From the cell containing the given text, extract its center point as (X, Y) coordinate. 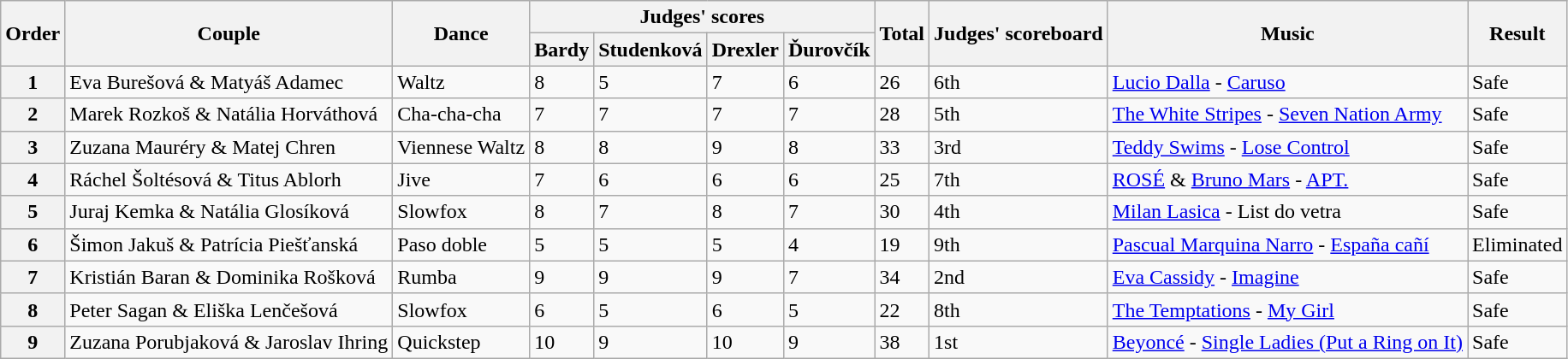
The Temptations - My Girl (1287, 309)
Result (1518, 33)
Marek Rozkoš & Natália Horváthová (229, 115)
Eliminated (1518, 244)
Zuzana Mauréry & Matej Chren (229, 147)
3 (33, 147)
Ráchel Šoltésová & Titus Ablorh (229, 179)
1 (33, 82)
Dance (461, 33)
Milan Lasica - List do vetra (1287, 212)
8th (1019, 309)
19 (902, 244)
Ďurovčík (829, 50)
1st (1019, 342)
Rumba (461, 277)
34 (902, 277)
Order (33, 33)
Cha-cha-cha (461, 115)
Studenková (650, 50)
Jive (461, 179)
33 (902, 147)
6th (1019, 82)
Music (1287, 33)
Beyoncé - Single Ladies (Put a Ring on It) (1287, 342)
30 (902, 212)
7th (1019, 179)
4th (1019, 212)
Teddy Swims - Lose Control (1287, 147)
28 (902, 115)
Judges' scoreboard (1019, 33)
Eva Burešová & Matyáš Adamec (229, 82)
Juraj Kemka & Natália Glosíková (229, 212)
Pascual Marquina Narro - España cañí (1287, 244)
Drexler (745, 50)
Judges' scores (702, 17)
Paso doble (461, 244)
Šimon Jakuš & Patrícia Piešťanská (229, 244)
Quickstep (461, 342)
22 (902, 309)
Viennese Waltz (461, 147)
Lucio Dalla - Caruso (1287, 82)
38 (902, 342)
2nd (1019, 277)
26 (902, 82)
Eva Cassidy - Imagine (1287, 277)
ROSÉ & Bruno Mars - APT. (1287, 179)
Zuzana Porubjaková & Jaroslav Ihring (229, 342)
Kristián Baran & Dominika Rošková (229, 277)
9th (1019, 244)
Peter Sagan & Eliška Lenčešová (229, 309)
Total (902, 33)
3rd (1019, 147)
Couple (229, 33)
Bardy (561, 50)
2 (33, 115)
5th (1019, 115)
Waltz (461, 82)
The White Stripes - Seven Nation Army (1287, 115)
25 (902, 179)
